Determine the [x, y] coordinate at the center of the cell enclosing the given text.  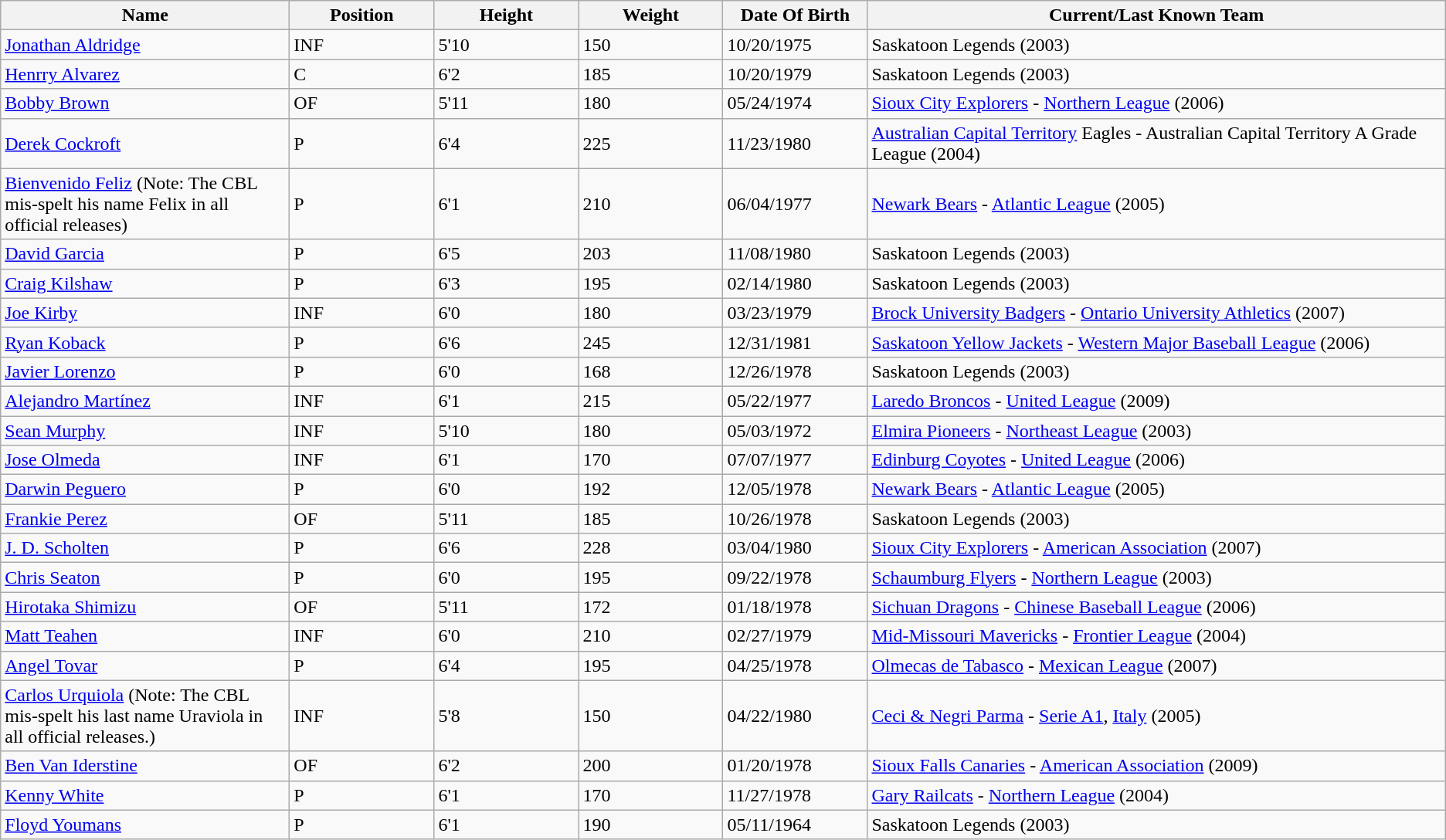
11/27/1978 [796, 795]
05/11/1964 [796, 825]
Kenny White [145, 795]
228 [650, 548]
Hirotaka Shimizu [145, 607]
03/04/1980 [796, 548]
Derek Cockroft [145, 144]
Joe Kirby [145, 313]
04/25/1978 [796, 666]
Height [507, 15]
David Garcia [145, 254]
Sioux Falls Canaries - American Association (2009) [1156, 766]
Schaumburg Flyers - Northern League (2003) [1156, 577]
Frankie Perez [145, 519]
10/20/1979 [796, 74]
200 [650, 766]
11/08/1980 [796, 254]
06/04/1977 [796, 204]
Ryan Koback [145, 342]
Sioux City Explorers - Northern League (2006) [1156, 103]
Sioux City Explorers - American Association (2007) [1156, 548]
225 [650, 144]
05/24/1974 [796, 103]
Australian Capital Territory Eagles - Australian Capital Territory A Grade League (2004) [1156, 144]
12/26/1978 [796, 371]
Floyd Youmans [145, 825]
12/05/1978 [796, 489]
03/23/1979 [796, 313]
Carlos Urquiola (Note: The CBL mis-spelt his last name Uraviola in all official releases.) [145, 716]
Jonathan Aldridge [145, 45]
Matt Teahen [145, 636]
172 [650, 607]
J. D. Scholten [145, 548]
09/22/1978 [796, 577]
Chris Seaton [145, 577]
Ceci & Negri Parma - Serie A1, Italy (2005) [1156, 716]
04/22/1980 [796, 716]
Saskatoon Yellow Jackets - Western Major Baseball League (2006) [1156, 342]
192 [650, 489]
Angel Tovar [145, 666]
05/22/1977 [796, 401]
Darwin Peguero [145, 489]
Mid-Missouri Mavericks - Frontier League (2004) [1156, 636]
10/20/1975 [796, 45]
Bobby Brown [145, 103]
02/27/1979 [796, 636]
Bienvenido Feliz (Note: The CBL mis-spelt his name Felix in all official releases) [145, 204]
Jose Olmeda [145, 460]
203 [650, 254]
190 [650, 825]
Brock University Badgers - Ontario University Athletics (2007) [1156, 313]
C [361, 74]
Weight [650, 15]
215 [650, 401]
6'5 [507, 254]
Henrry Alvarez [145, 74]
Laredo Broncos - United League (2009) [1156, 401]
01/20/1978 [796, 766]
11/23/1980 [796, 144]
Sichuan Dragons - Chinese Baseball League (2006) [1156, 607]
5'8 [507, 716]
Ben Van Iderstine [145, 766]
6'3 [507, 283]
07/07/1977 [796, 460]
12/31/1981 [796, 342]
02/14/1980 [796, 283]
01/18/1978 [796, 607]
Alejandro Martínez [145, 401]
Elmira Pioneers - Northeast League (2003) [1156, 430]
Gary Railcats - Northern League (2004) [1156, 795]
Current/Last Known Team [1156, 15]
Name [145, 15]
Javier Lorenzo [145, 371]
245 [650, 342]
Date Of Birth [796, 15]
Position [361, 15]
Olmecas de Tabasco - Mexican League (2007) [1156, 666]
Sean Murphy [145, 430]
Edinburg Coyotes - United League (2006) [1156, 460]
Craig Kilshaw [145, 283]
168 [650, 371]
05/03/1972 [796, 430]
10/26/1978 [796, 519]
